From the cell containing the given text, extract its center point as [X, Y] coordinate. 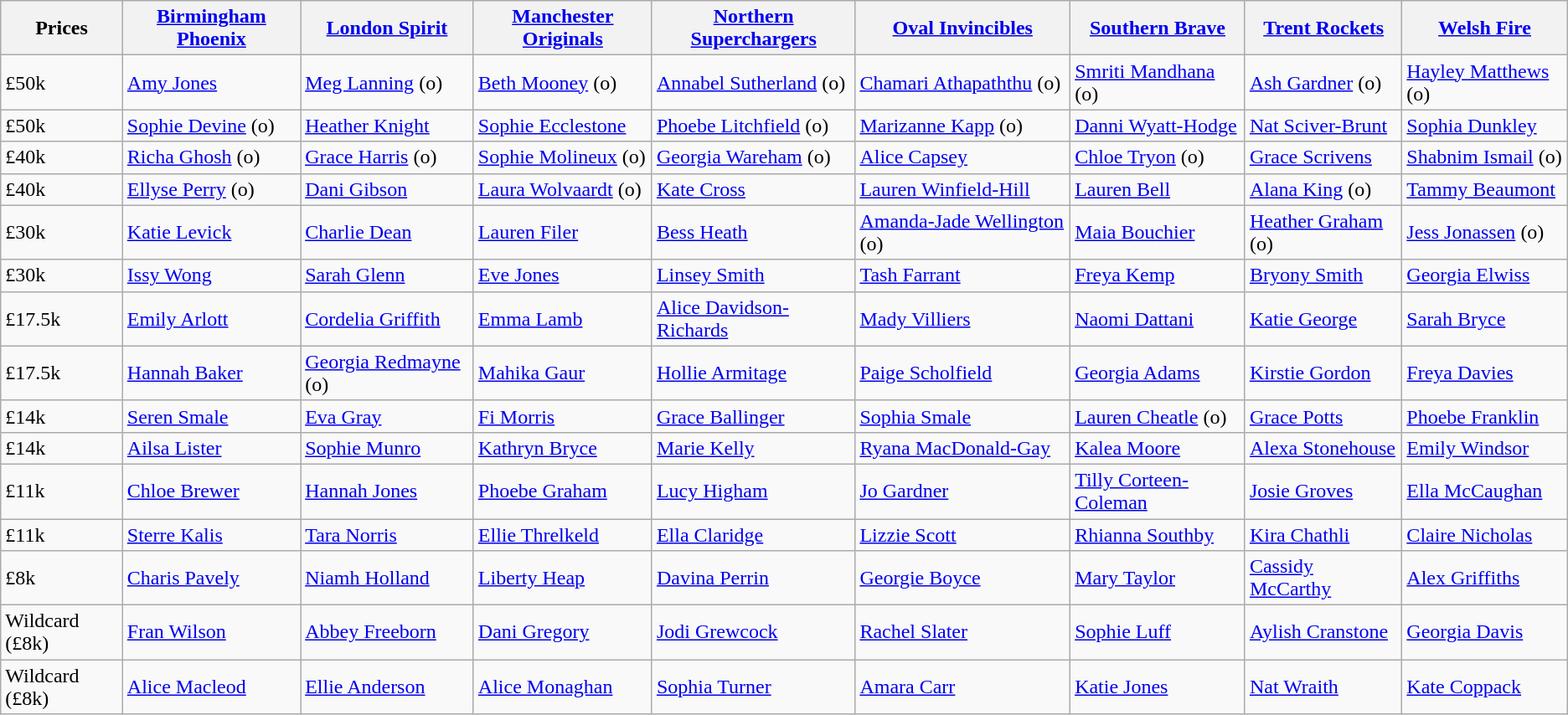
Phoebe Graham [563, 491]
Fran Wilson [211, 633]
Oval Invincibles [963, 28]
Lizzie Scott [963, 535]
Danni Wyatt-Hodge [1158, 126]
Chamari Athapaththu (o) [963, 82]
Hannah Baker [211, 373]
Georgia Redmayne (o) [387, 373]
Kirstie Gordon [1323, 373]
Trent Rockets [1323, 28]
Alice Capsey [963, 157]
Charis Pavely [211, 578]
Richa Ghosh (o) [211, 157]
Amara Carr [963, 687]
Tilly Corteen-Coleman [1158, 491]
Tara Norris [387, 535]
Grace Ballinger [753, 416]
Jodi Grewcock [753, 633]
Prices [62, 28]
Mary Taylor [1158, 578]
Beth Mooney (o) [563, 82]
Heather Knight [387, 126]
Hayley Matthews (o) [1484, 82]
Birmingham Phoenix [211, 28]
Eve Jones [563, 275]
Alana King (o) [1323, 189]
Marizanne Kapp (o) [963, 126]
Grace Scrivens [1323, 157]
Katie Levick [211, 233]
Emily Arlott [211, 318]
Southern Brave [1158, 28]
Eva Gray [387, 416]
Maia Bouchier [1158, 233]
Charlie Dean [387, 233]
Smriti Mandhana (o) [1158, 82]
Lauren Cheatle (o) [1158, 416]
Ash Gardner (o) [1323, 82]
Niamh Holland [387, 578]
Freya Kemp [1158, 275]
Sophie Ecclestone [563, 126]
Manchester Originals [563, 28]
Tash Farrant [963, 275]
Northern Superchargers [753, 28]
Grace Potts [1323, 416]
Welsh Fire [1484, 28]
Heather Graham (o) [1323, 233]
Sarah Glenn [387, 275]
Issy Wong [211, 275]
Alice Davidson-Richards [753, 318]
Bryony Smith [1323, 275]
Lauren Winfield-Hill [963, 189]
Dani Gregory [563, 633]
Marie Kelly [753, 448]
Chloe Tryon (o) [1158, 157]
Grace Harris (o) [387, 157]
Sophie Munro [387, 448]
Liberty Heap [563, 578]
Mahika Gaur [563, 373]
Alexa Stonehouse [1323, 448]
Kalea Moore [1158, 448]
Sophia Dunkley [1484, 126]
Katie George [1323, 318]
Nat Sciver-Brunt [1323, 126]
Nat Wraith [1323, 687]
Ryana MacDonald-Gay [963, 448]
Linsey Smith [753, 275]
Kira Chathli [1323, 535]
Ella Claridge [753, 535]
Kathryn Bryce [563, 448]
Ellyse Perry (o) [211, 189]
Bess Heath [753, 233]
Georgie Boyce [963, 578]
Alice Monaghan [563, 687]
Phoebe Litchfield (o) [753, 126]
Laura Wolvaardt (o) [563, 189]
Sterre Kalis [211, 535]
Josie Groves [1323, 491]
Alice Macleod [211, 687]
Georgia Elwiss [1484, 275]
Abbey Freeborn [387, 633]
Lauren Filer [563, 233]
Claire Nicholas [1484, 535]
Sophie Luff [1158, 633]
Aylish Cranstone [1323, 633]
Jess Jonassen (o) [1484, 233]
Seren Smale [211, 416]
Georgia Adams [1158, 373]
Kate Cross [753, 189]
Hannah Jones [387, 491]
Georgia Davis [1484, 633]
Sophia Smale [963, 416]
Sophie Molineux (o) [563, 157]
Ailsa Lister [211, 448]
Katie Jones [1158, 687]
Jo Gardner [963, 491]
Davina Perrin [753, 578]
Chloe Brewer [211, 491]
Kate Coppack [1484, 687]
£8k [62, 578]
Ellie Anderson [387, 687]
Cassidy McCarthy [1323, 578]
Amy Jones [211, 82]
Georgia Wareham (o) [753, 157]
Amanda-Jade Wellington (o) [963, 233]
Emma Lamb [563, 318]
Meg Lanning (o) [387, 82]
Fi Morris [563, 416]
Lauren Bell [1158, 189]
Ellie Threlkeld [563, 535]
Tammy Beaumont [1484, 189]
Phoebe Franklin [1484, 416]
Paige Scholfield [963, 373]
Lucy Higham [753, 491]
Annabel Sutherland (o) [753, 82]
Emily Windsor [1484, 448]
Alex Griffiths [1484, 578]
Hollie Armitage [753, 373]
Rachel Slater [963, 633]
Naomi Dattani [1158, 318]
Cordelia Griffith [387, 318]
Rhianna Southby [1158, 535]
Shabnim Ismail (o) [1484, 157]
London Spirit [387, 28]
Dani Gibson [387, 189]
Ella McCaughan [1484, 491]
Sophie Devine (o) [211, 126]
Freya Davies [1484, 373]
Mady Villiers [963, 318]
Sophia Turner [753, 687]
Sarah Bryce [1484, 318]
